Find where the given text appears and provide that cell's center as [X, Y] coordinate. 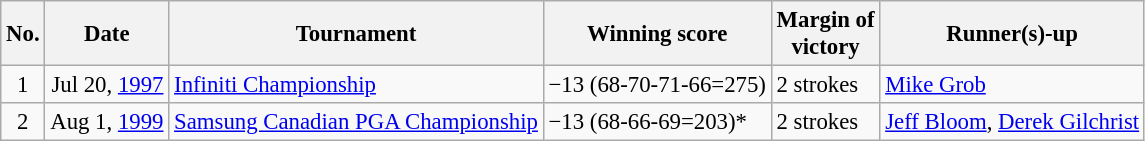
Samsung Canadian PGA Championship [356, 122]
−13 (68-66-69=203)* [657, 122]
−13 (68-70-71-66=275) [657, 85]
Runner(s)-up [1012, 34]
Mike Grob [1012, 85]
Jeff Bloom, Derek Gilchrist [1012, 122]
1 [23, 85]
Margin ofvictory [826, 34]
2 [23, 122]
Tournament [356, 34]
Aug 1, 1999 [107, 122]
Date [107, 34]
Jul 20, 1997 [107, 85]
Infiniti Championship [356, 85]
Winning score [657, 34]
No. [23, 34]
